Locate the cell with the specified text and output its [X, Y] center coordinate. 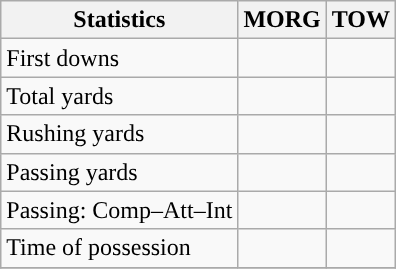
Passing: Comp–Att–Int [120, 210]
MORG [282, 20]
First downs [120, 58]
Total yards [120, 96]
Time of possession [120, 248]
Passing yards [120, 172]
Statistics [120, 20]
Rushing yards [120, 134]
TOW [360, 20]
